Locate the cell with the specified text and output its [X, Y] center coordinate. 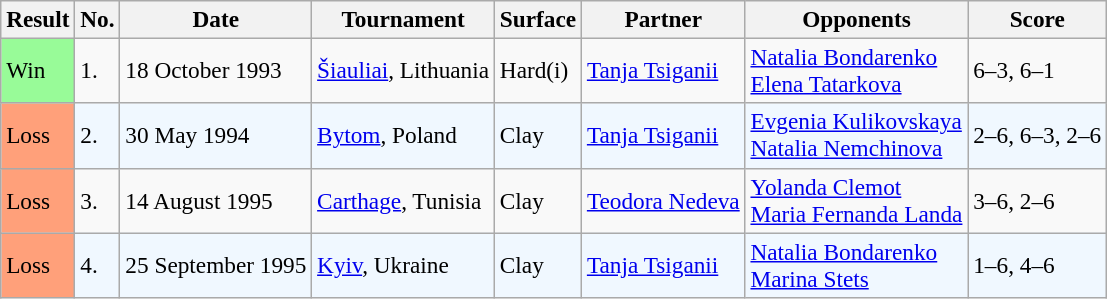
Natalia Bondarenko Elena Tatarkova [856, 70]
Evgenia Kulikovskaya Natalia Nemchinova [856, 136]
3. [98, 200]
1. [98, 70]
Win [38, 70]
Score [1038, 19]
Partner [663, 19]
3–6, 2–6 [1038, 200]
Šiauliai, Lithuania [404, 70]
2. [98, 136]
1–6, 4–6 [1038, 264]
Kyiv, Ukraine [404, 264]
4. [98, 264]
Tournament [404, 19]
Natalia Bondarenko Marina Stets [856, 264]
Date [216, 19]
2–6, 6–3, 2–6 [1038, 136]
Opponents [856, 19]
18 October 1993 [216, 70]
Result [38, 19]
Yolanda Clemot Maria Fernanda Landa [856, 200]
6–3, 6–1 [1038, 70]
25 September 1995 [216, 264]
30 May 1994 [216, 136]
Teodora Nedeva [663, 200]
Bytom, Poland [404, 136]
14 August 1995 [216, 200]
Carthage, Tunisia [404, 200]
No. [98, 19]
Surface [538, 19]
Hard(i) [538, 70]
